Scan for the cell matching the given text and deliver its (x, y) coordinate at center. 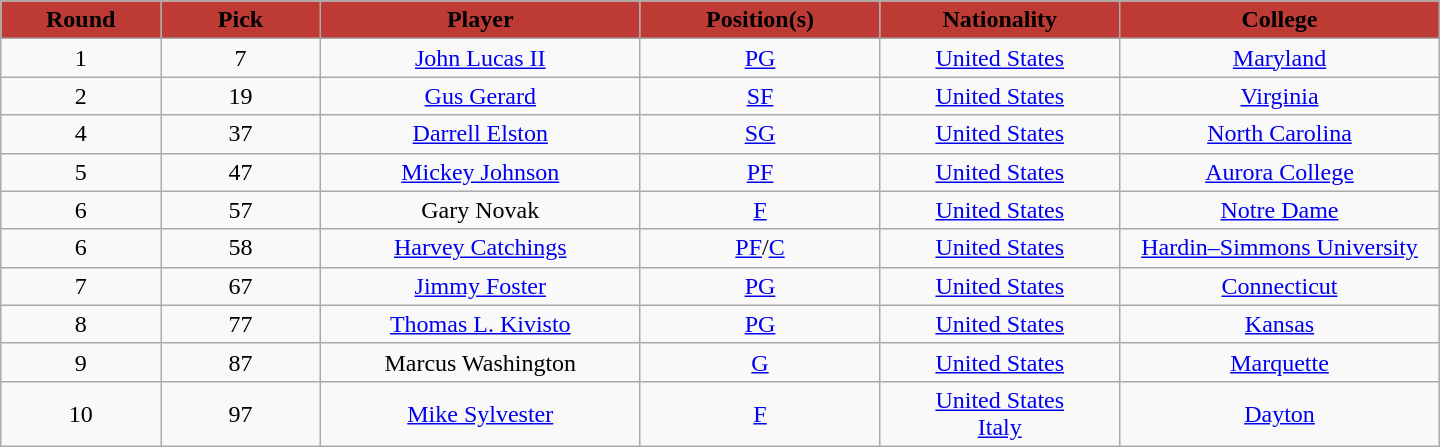
Maryland (1280, 58)
19 (241, 96)
Virginia (1280, 96)
Hardin–Simmons University (1280, 248)
87 (241, 362)
North Carolina (1280, 134)
Position(s) (760, 20)
Gary Novak (480, 210)
47 (241, 172)
77 (241, 324)
Gus Gerard (480, 96)
10 (81, 414)
57 (241, 210)
Connecticut (1280, 286)
G (760, 362)
9 (81, 362)
Mike Sylvester (480, 414)
PF (760, 172)
Mickey Johnson (480, 172)
58 (241, 248)
Marquette (1280, 362)
2 (81, 96)
5 (81, 172)
PF/C (760, 248)
4 (81, 134)
College (1280, 20)
Nationality (1000, 20)
8 (81, 324)
SF (760, 96)
John Lucas II (480, 58)
Marcus Washington (480, 362)
Notre Dame (1280, 210)
67 (241, 286)
Harvey Catchings (480, 248)
Pick (241, 20)
Aurora College (1280, 172)
1 (81, 58)
Thomas L. Kivisto (480, 324)
Kansas (1280, 324)
SG (760, 134)
Jimmy Foster (480, 286)
Round (81, 20)
Dayton (1280, 414)
37 (241, 134)
Darrell Elston (480, 134)
United States Italy (1000, 414)
97 (241, 414)
Player (480, 20)
